Detect which cell encompasses the target text, then output its [x, y] center coordinate. 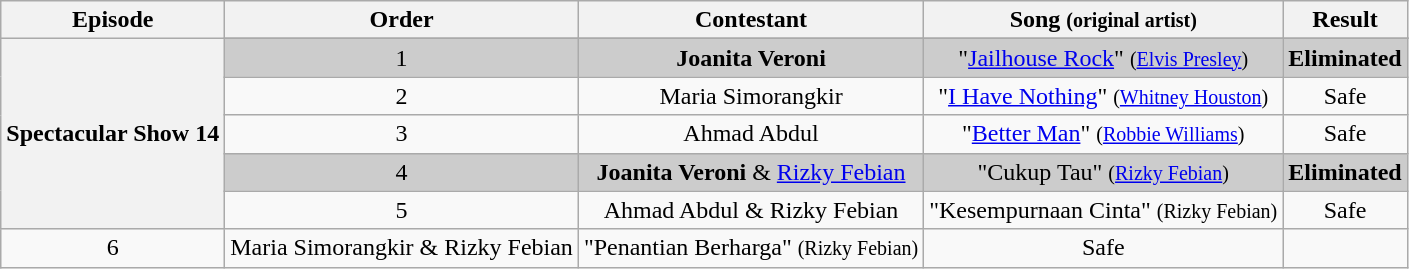
"Kesempurnaan Cinta" (Rizky Febian) [1104, 210]
Ahmad Abdul [750, 134]
4 [402, 172]
6 [113, 248]
3 [402, 134]
Maria Simorangkir & Rizky Febian [402, 248]
Maria Simorangkir [750, 96]
Joanita Veroni [750, 58]
"I Have Nothing" (Whitney Houston) [1104, 96]
Result [1345, 20]
Joanita Veroni & Rizky Febian [750, 172]
1 [402, 58]
Song (original artist) [1104, 20]
Episode [113, 20]
Order [402, 20]
"Jailhouse Rock" (Elvis Presley) [1104, 58]
Ahmad Abdul & Rizky Febian [750, 210]
"Penantian Berharga" (Rizky Febian) [750, 248]
2 [402, 96]
"Cukup Tau" (Rizky Febian) [1104, 172]
5 [402, 210]
Contestant [750, 20]
Spectacular Show 14 [113, 134]
"Better Man" (Robbie Williams) [1104, 134]
